From the cell containing the given text, extract its center point as [X, Y] coordinate. 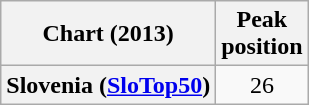
Slovenia (SloTop50) [108, 85]
Chart (2013) [108, 34]
26 [262, 85]
Peakposition [262, 34]
